Provide the [x, y] coordinate of the cell's center where the given text is located.  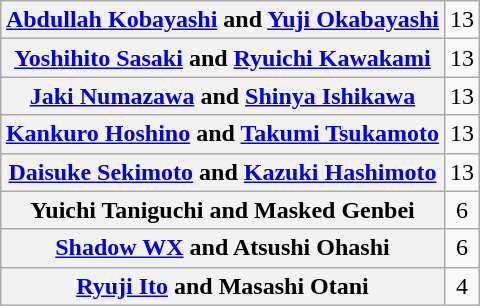
Yoshihito Sasaki and Ryuichi Kawakami [222, 58]
Abdullah Kobayashi and Yuji Okabayashi [222, 20]
Jaki Numazawa and Shinya Ishikawa [222, 96]
Daisuke Sekimoto and Kazuki Hashimoto [222, 172]
Shadow WX and Atsushi Ohashi [222, 248]
Ryuji Ito and Masashi Otani [222, 286]
Kankuro Hoshino and Takumi Tsukamoto [222, 134]
4 [462, 286]
Yuichi Taniguchi and Masked Genbei [222, 210]
